Extract the (x, y) coordinate from the center of the cell holding the provided text.  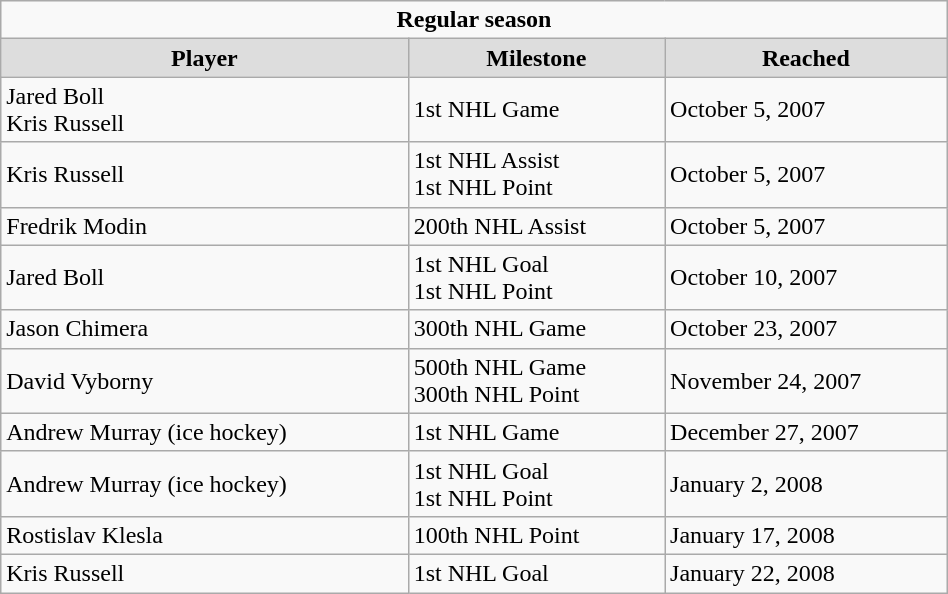
January 2, 2008 (806, 484)
Reached (806, 58)
December 27, 2007 (806, 432)
January 22, 2008 (806, 573)
November 24, 2007 (806, 380)
Jared Boll (204, 278)
Rostislav Klesla (204, 535)
Fredrik Modin (204, 226)
Player (204, 58)
Jared BollKris Russell (204, 110)
100th NHL Point (536, 535)
200th NHL Assist (536, 226)
300th NHL Game (536, 329)
David Vyborny (204, 380)
Jason Chimera (204, 329)
January 17, 2008 (806, 535)
Milestone (536, 58)
500th NHL Game300th NHL Point (536, 380)
October 10, 2007 (806, 278)
October 23, 2007 (806, 329)
1st NHL Goal (536, 573)
1st NHL Assist1st NHL Point (536, 174)
Regular season (474, 20)
